Identify which cell holds the provided text, then report its (X, Y) central coordinate. 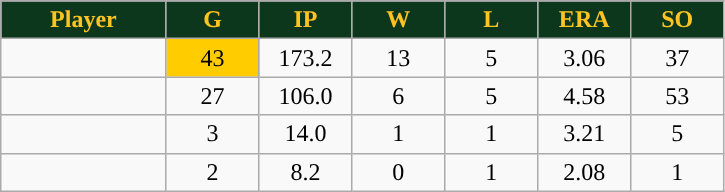
53 (678, 96)
ERA (584, 20)
0 (398, 172)
2 (212, 172)
4.58 (584, 96)
106.0 (306, 96)
6 (398, 96)
IP (306, 20)
13 (398, 58)
14.0 (306, 134)
Player (84, 20)
L (492, 20)
27 (212, 96)
8.2 (306, 172)
2.08 (584, 172)
37 (678, 58)
3 (212, 134)
W (398, 20)
SO (678, 20)
3.21 (584, 134)
173.2 (306, 58)
43 (212, 58)
3.06 (584, 58)
G (212, 20)
